Capture the cell that displays the provided text and extract its (X, Y) central coordinate. 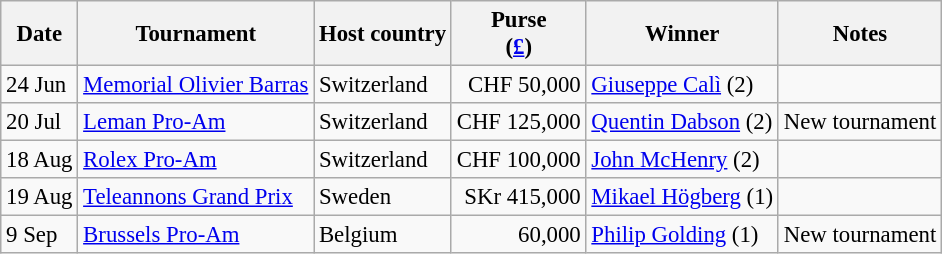
24 Jun (40, 85)
Notes (860, 34)
Host country (383, 34)
Tournament (196, 34)
CHF 125,000 (518, 122)
Teleannons Grand Prix (196, 197)
CHF 100,000 (518, 160)
Brussels Pro-Am (196, 235)
Rolex Pro-Am (196, 160)
Leman Pro-Am (196, 122)
9 Sep (40, 235)
Giuseppe Calì (2) (682, 85)
18 Aug (40, 160)
CHF 50,000 (518, 85)
20 Jul (40, 122)
Philip Golding (1) (682, 235)
John McHenry (2) (682, 160)
Memorial Olivier Barras (196, 85)
Purse(£) (518, 34)
Sweden (383, 197)
Belgium (383, 235)
Winner (682, 34)
SKr 415,000 (518, 197)
19 Aug (40, 197)
Mikael Högberg (1) (682, 197)
Date (40, 34)
Quentin Dabson (2) (682, 122)
60,000 (518, 235)
